Determine the [X, Y] coordinate at the center of the cell enclosing the given text.  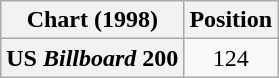
Position [231, 20]
US Billboard 200 [92, 58]
Chart (1998) [92, 20]
124 [231, 58]
